From the cell containing the given text, extract its center point as (x, y) coordinate. 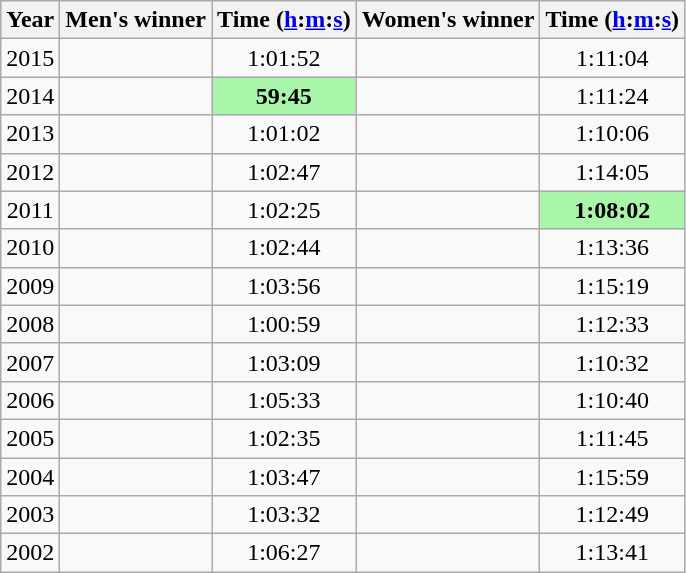
Year (30, 20)
2004 (30, 477)
2002 (30, 553)
1:03:56 (284, 286)
1:10:40 (612, 400)
1:12:49 (612, 515)
1:02:35 (284, 438)
2014 (30, 96)
1:06:27 (284, 553)
1:11:45 (612, 438)
1:11:24 (612, 96)
2008 (30, 324)
1:10:32 (612, 362)
2012 (30, 172)
2009 (30, 286)
1:15:19 (612, 286)
2007 (30, 362)
59:45 (284, 96)
2006 (30, 400)
1:13:36 (612, 248)
1:01:52 (284, 58)
1:01:02 (284, 134)
1:02:25 (284, 210)
1:08:02 (612, 210)
2005 (30, 438)
1:14:05 (612, 172)
1:12:33 (612, 324)
1:00:59 (284, 324)
Women's winner (448, 20)
1:03:47 (284, 477)
1:02:47 (284, 172)
1:02:44 (284, 248)
1:05:33 (284, 400)
1:03:32 (284, 515)
1:15:59 (612, 477)
Men's winner (136, 20)
1:13:41 (612, 553)
2013 (30, 134)
2011 (30, 210)
2003 (30, 515)
2010 (30, 248)
2015 (30, 58)
1:03:09 (284, 362)
1:11:04 (612, 58)
1:10:06 (612, 134)
